Search for the cell housing the specified text and yield its (x, y) center coordinate. 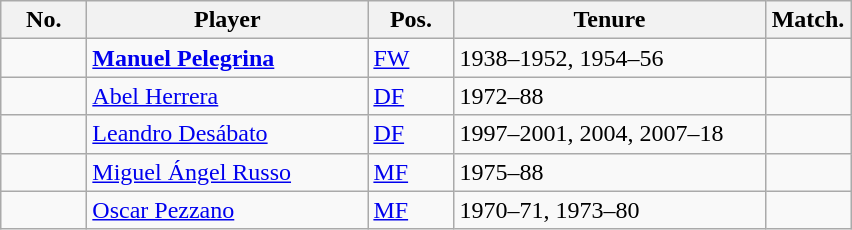
No. (44, 20)
Player (228, 20)
1938–1952, 1954–56 (610, 58)
Match. (808, 20)
1997–2001, 2004, 2007–18 (610, 134)
Oscar Pezzano (228, 210)
Miguel Ángel Russo (228, 172)
Pos. (411, 20)
1972–88 (610, 96)
Abel Herrera (228, 96)
1975–88 (610, 172)
Leandro Desábato (228, 134)
Manuel Pelegrina (228, 58)
Tenure (610, 20)
1970–71, 1973–80 (610, 210)
FW (411, 58)
